Find where the given text appears and provide that cell's center as [X, Y] coordinate. 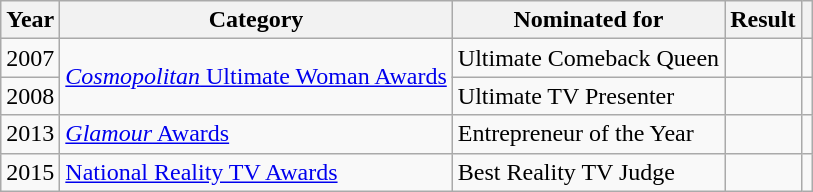
Ultimate Comeback Queen [588, 58]
2013 [30, 134]
Cosmopolitan Ultimate Woman Awards [256, 77]
Best Reality TV Judge [588, 172]
National Reality TV Awards [256, 172]
2008 [30, 96]
Nominated for [588, 20]
Glamour Awards [256, 134]
Entrepreneur of the Year [588, 134]
2007 [30, 58]
Result [763, 20]
Year [30, 20]
2015 [30, 172]
Ultimate TV Presenter [588, 96]
Category [256, 20]
